Extract the (X, Y) coordinate from the center of the cell holding the provided text.  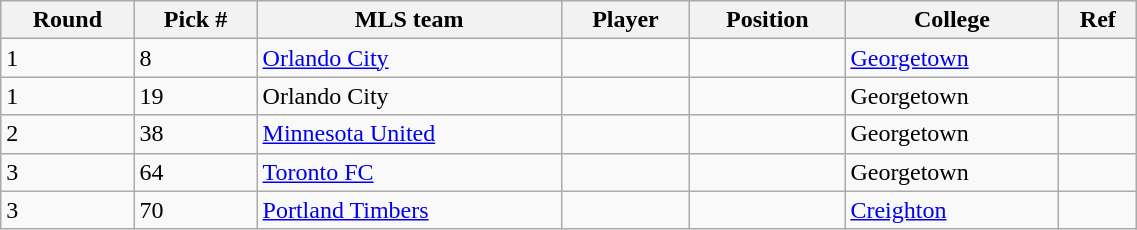
Ref (1098, 20)
Position (768, 20)
Player (626, 20)
College (952, 20)
Portland Timbers (409, 210)
70 (196, 210)
Creighton (952, 210)
Pick # (196, 20)
64 (196, 172)
Minnesota United (409, 134)
MLS team (409, 20)
8 (196, 58)
2 (68, 134)
19 (196, 96)
Round (68, 20)
38 (196, 134)
Toronto FC (409, 172)
